Return the (x, y) coordinate for the center point of the cell that contains the specified text.  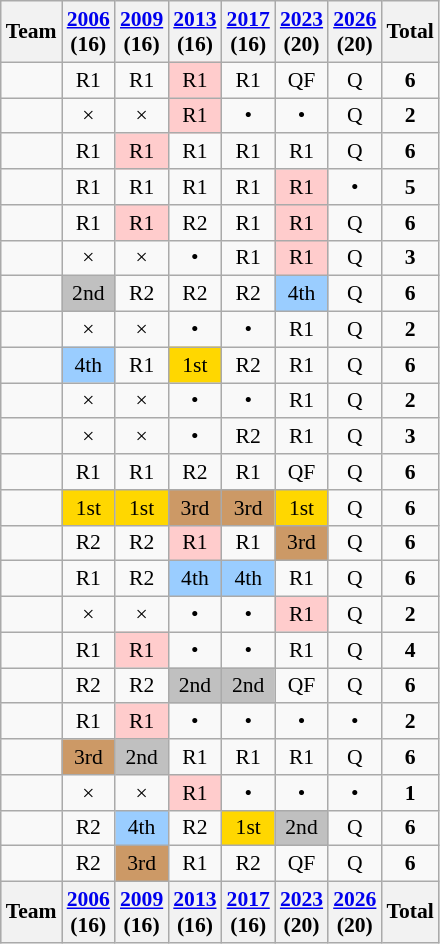
1 (410, 793)
4 (410, 650)
5 (410, 187)
